Identify which cell holds the provided text, then report its [x, y] central coordinate. 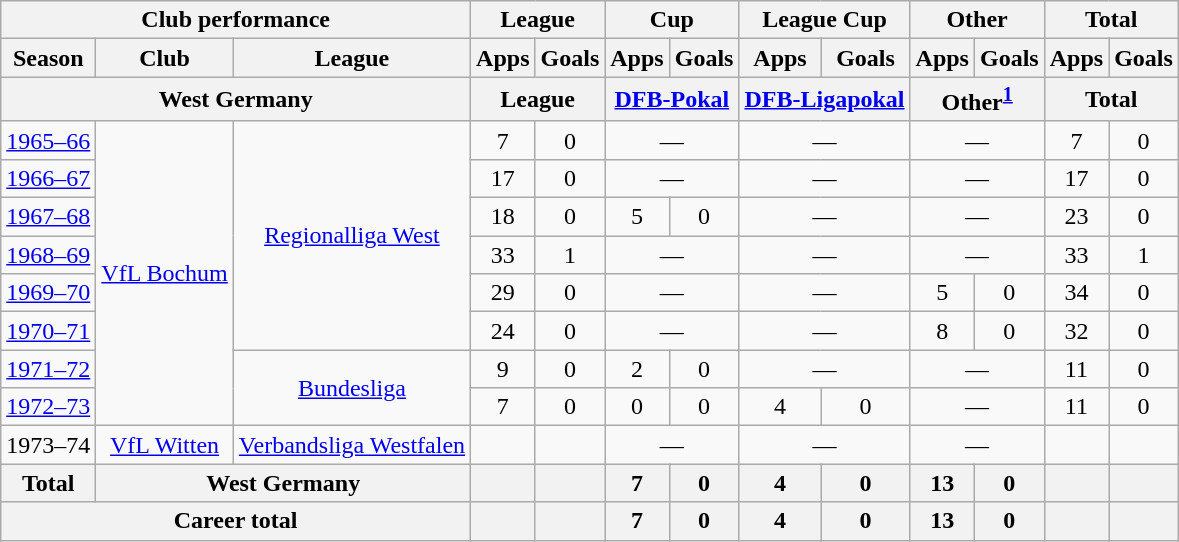
1970–71 [48, 331]
1965–66 [48, 140]
Other [977, 20]
32 [1076, 331]
18 [503, 217]
Club [164, 58]
24 [503, 331]
VfL Witten [164, 445]
1971–72 [48, 369]
DFB-Ligapokal [824, 100]
1973–74 [48, 445]
1967–68 [48, 217]
29 [503, 293]
Verbandsliga Westfalen [352, 445]
9 [503, 369]
1969–70 [48, 293]
VfL Bochum [164, 273]
Club performance [236, 20]
Bundesliga [352, 388]
Other1 [977, 100]
23 [1076, 217]
1968–69 [48, 255]
34 [1076, 293]
2 [637, 369]
DFB-Pokal [672, 100]
Cup [672, 20]
Regionalliga West [352, 235]
8 [942, 331]
League Cup [824, 20]
1966–67 [48, 178]
Season [48, 58]
1972–73 [48, 407]
Career total [236, 521]
